Find where the given text appears and provide that cell's center as [x, y] coordinate. 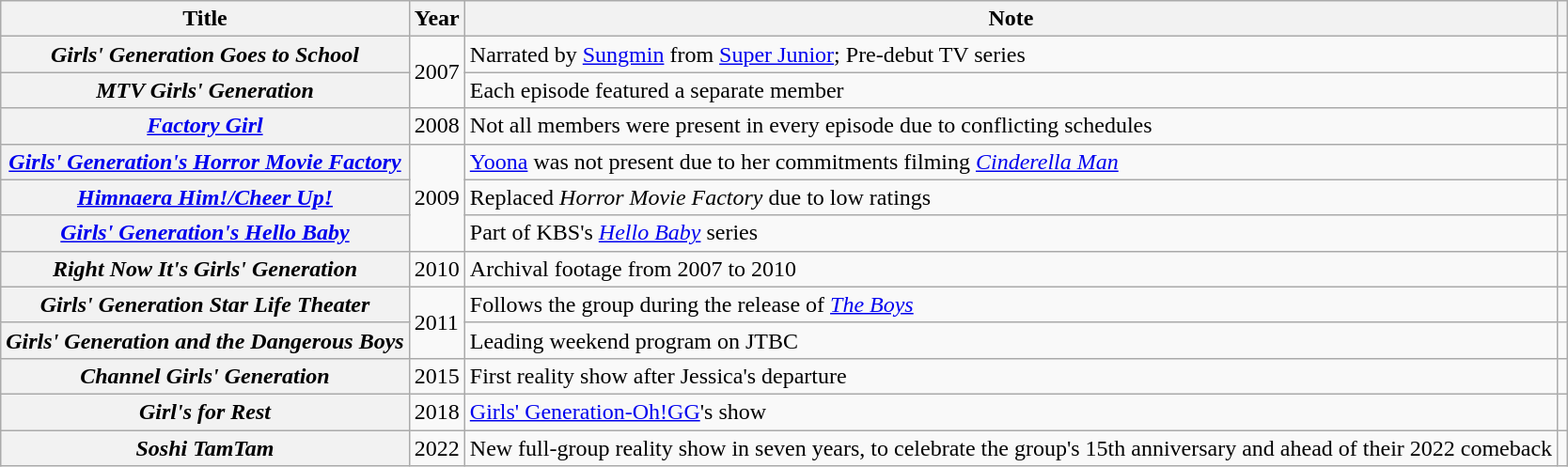
Note [1011, 19]
2022 [436, 448]
Yoona was not present due to her commitments filming Cinderella Man [1011, 162]
2007 [436, 72]
Narrated by Sungmin from Super Junior; Pre-debut TV series [1011, 54]
2015 [436, 376]
2008 [436, 126]
Year [436, 19]
New full-group reality show in seven years, to celebrate the group's 15th anniversary and ahead of their 2022 comeback [1011, 448]
Follows the group during the release of The Boys [1011, 304]
2010 [436, 269]
Not all members were present in every episode due to conflicting schedules [1011, 126]
Girl's for Rest [205, 412]
Girls' Generation's Horror Movie Factory [205, 162]
2009 [436, 197]
2011 [436, 322]
Replaced Horror Movie Factory due to low ratings [1011, 197]
Leading weekend program on JTBC [1011, 340]
Girls' Generation-Oh!GG's show [1011, 412]
Channel Girls' Generation [205, 376]
Girls' Generation Goes to School [205, 54]
Girls' Generation Star Life Theater [205, 304]
First reality show after Jessica's departure [1011, 376]
Part of KBS's Hello Baby series [1011, 233]
Himnaera Him!/Cheer Up! [205, 197]
Soshi TamTam [205, 448]
Right Now It's Girls' Generation [205, 269]
Archival footage from 2007 to 2010 [1011, 269]
Each episode featured a separate member [1011, 90]
Factory Girl [205, 126]
Title [205, 19]
2018 [436, 412]
MTV Girls' Generation [205, 90]
Girls' Generation's Hello Baby [205, 233]
Girls' Generation and the Dangerous Boys [205, 340]
